Locate the cell with the specified text and output its (x, y) center coordinate. 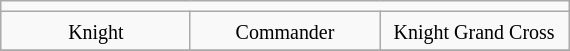
Knight Grand Cross (474, 31)
Knight (96, 31)
Commander (284, 31)
